Determine the [X, Y] coordinate at the center of the cell enclosing the given text.  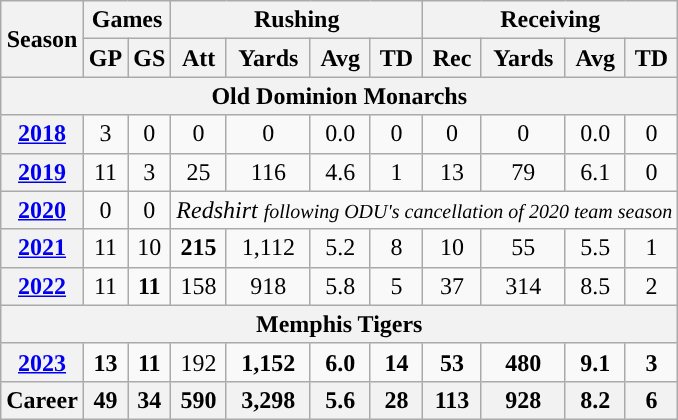
34 [150, 400]
28 [396, 400]
6.0 [340, 362]
Receiving [550, 20]
GS [150, 58]
2018 [42, 134]
2 [652, 286]
928 [523, 400]
590 [199, 400]
158 [199, 286]
Att [199, 58]
4.6 [340, 172]
5.5 [595, 248]
215 [199, 248]
2020 [42, 210]
113 [452, 400]
GP [105, 58]
5.2 [340, 248]
2023 [42, 362]
Games [126, 20]
2021 [42, 248]
9.1 [595, 362]
314 [523, 286]
3,298 [268, 400]
14 [396, 362]
8.5 [595, 286]
2022 [42, 286]
55 [523, 248]
Rec [452, 58]
5 [396, 286]
480 [523, 362]
53 [452, 362]
918 [268, 286]
Memphis Tigers [340, 324]
1,152 [268, 362]
Season [42, 39]
Old Dominion Monarchs [340, 96]
Rushing [297, 20]
79 [523, 172]
5.6 [340, 400]
1,112 [268, 248]
2019 [42, 172]
49 [105, 400]
6.1 [595, 172]
6 [652, 400]
Redshirt following ODU's cancellation of 2020 team season [424, 210]
25 [199, 172]
8 [396, 248]
192 [199, 362]
5.8 [340, 286]
Career [42, 400]
37 [452, 286]
116 [268, 172]
8.2 [595, 400]
